Capture the cell that displays the provided text and extract its (x, y) central coordinate. 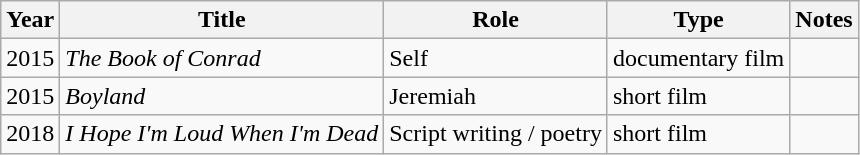
The Book of Conrad (222, 58)
Boyland (222, 96)
documentary film (698, 58)
Jeremiah (496, 96)
Self (496, 58)
2018 (30, 134)
Title (222, 20)
Type (698, 20)
Script writing / poetry (496, 134)
I Hope I'm Loud When I'm Dead (222, 134)
Role (496, 20)
Notes (824, 20)
Year (30, 20)
